Scan for the cell matching the given text and deliver its [X, Y] coordinate at center. 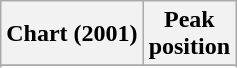
Peakposition [189, 34]
Chart (2001) [72, 34]
